For the text-containing cell, return its midpoint in [x, y] coordinate format. 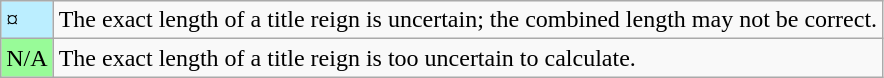
N/A [27, 58]
The exact length of a title reign is too uncertain to calculate. [468, 58]
¤ [27, 20]
The exact length of a title reign is uncertain; the combined length may not be correct. [468, 20]
